Provide the [x, y] coordinate of the cell's center where the given text is located.  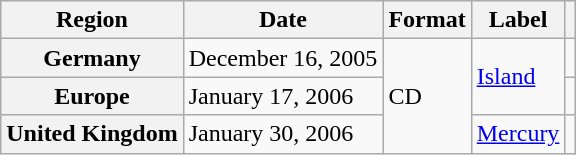
Germany [92, 58]
Format [427, 20]
Mercury [518, 134]
United Kingdom [92, 134]
CD [427, 96]
January 17, 2006 [283, 96]
Region [92, 20]
December 16, 2005 [283, 58]
January 30, 2006 [283, 134]
Date [283, 20]
Europe [92, 96]
Island [518, 77]
Label [518, 20]
